Output the [x, y] coordinate of the center of the cell containing the given text.  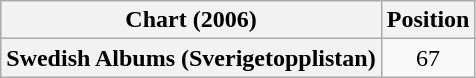
67 [428, 58]
Position [428, 20]
Swedish Albums (Sverigetopplistan) [191, 58]
Chart (2006) [191, 20]
